Search for the cell housing the specified text and yield its [X, Y] center coordinate. 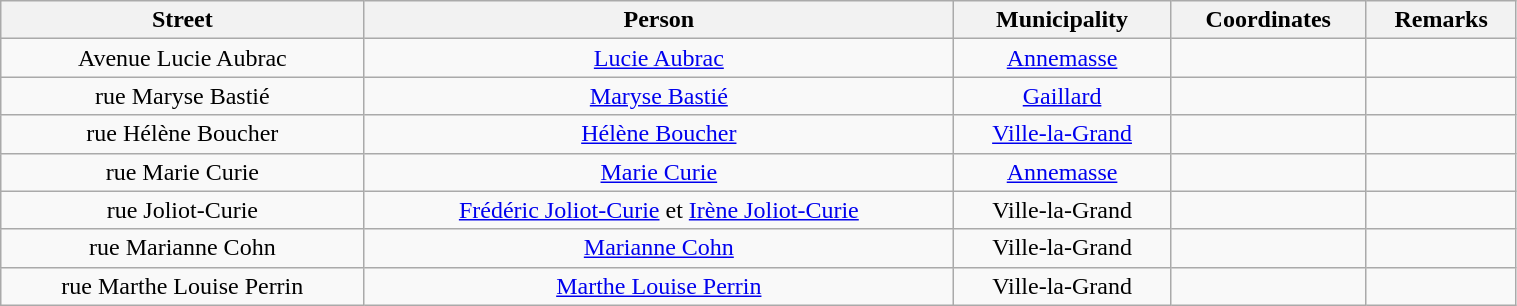
rue Marie Curie [182, 172]
Person [659, 20]
Avenue Lucie Aubrac [182, 58]
Street [182, 20]
Marianne Cohn [659, 248]
Gaillard [1062, 96]
Frédéric Joliot-Curie et Irène Joliot-Curie [659, 210]
Lucie Aubrac [659, 58]
rue Maryse Bastié [182, 96]
Maryse Bastié [659, 96]
Coordinates [1268, 20]
Marthe Louise Perrin [659, 286]
rue Marianne Cohn [182, 248]
Remarks [1441, 20]
rue Hélène Boucher [182, 134]
Marie Curie [659, 172]
rue Joliot-Curie [182, 210]
rue Marthe Louise Perrin [182, 286]
Municipality [1062, 20]
Hélène Boucher [659, 134]
